Capture the cell that displays the provided text and extract its (X, Y) central coordinate. 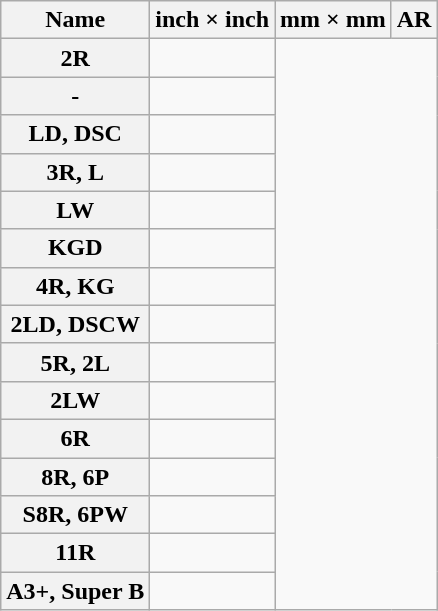
mm × mm (334, 20)
LD, DSC (76, 134)
2R (76, 58)
3R, L (76, 172)
8R, 6P (76, 477)
KGD (76, 248)
2LD, DSCW (76, 324)
LW (76, 210)
2LW (76, 400)
S8R, 6PW (76, 515)
inch × inch (212, 20)
5R, 2L (76, 362)
4R, KG (76, 286)
- (76, 96)
11R (76, 553)
A3+, Super B (76, 591)
6R (76, 438)
AR (414, 20)
Name (76, 20)
